Return [x, y] of the center of cell containing provided text 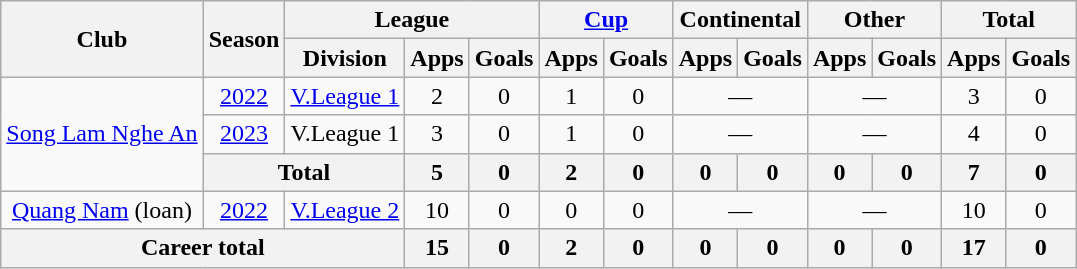
V.League 2 [345, 210]
7 [974, 172]
Song Lam Nghe An [102, 134]
2023 [244, 134]
Club [102, 39]
Season [244, 39]
League [412, 20]
Career total [203, 248]
17 [974, 248]
15 [437, 248]
4 [974, 134]
Cup [606, 20]
Division [345, 58]
Continental [740, 20]
Other [874, 20]
Quang Nam (loan) [102, 210]
5 [437, 172]
